Detect which cell encompasses the target text, then output its (x, y) center coordinate. 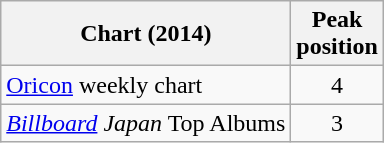
Billboard Japan Top Albums (146, 123)
Oricon weekly chart (146, 85)
4 (337, 85)
Peakposition (337, 34)
3 (337, 123)
Chart (2014) (146, 34)
